Provide the [x, y] coordinate of the cell's center where the given text is located.  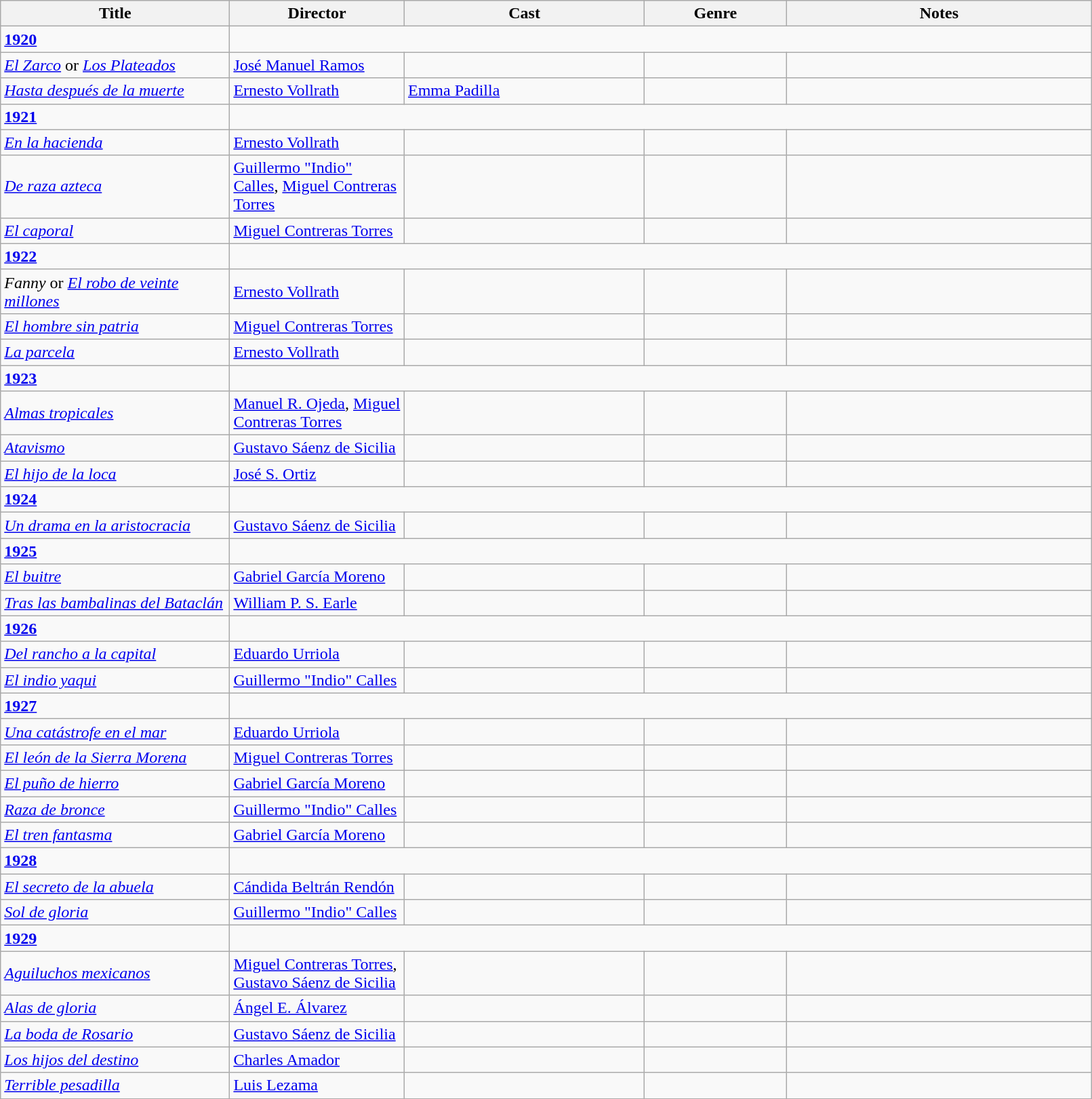
1923 [115, 378]
Un drama en la aristocracia [115, 525]
Genre [716, 14]
1927 [115, 706]
1928 [115, 861]
1925 [115, 551]
Alas de gloria [115, 1008]
El secreto de la abuela [115, 887]
Cándida Beltrán Rendón [317, 887]
Aguiluchos mexicanos [115, 974]
Los hijos del destino [115, 1060]
La parcela [115, 352]
Ángel E. Álvarez [317, 1008]
Title [115, 14]
1921 [115, 117]
El león de la Sierra Morena [115, 757]
La boda de Rosario [115, 1034]
William P. S. Earle [317, 603]
Atavismo [115, 448]
1926 [115, 628]
Del rancho a la capital [115, 654]
Raza de bronce [115, 809]
El hijo de la loca [115, 474]
Charles Amador [317, 1060]
El hombre sin patria [115, 326]
Miguel Contreras Torres, Gustavo Sáenz de Sicilia [317, 974]
Emma Padilla [524, 91]
Almas tropicales [115, 414]
1929 [115, 938]
El puño de hierro [115, 783]
El buitre [115, 577]
Sol de gloria [115, 913]
Hasta después de la muerte [115, 91]
Notes [939, 14]
El tren fantasma [115, 835]
Cast [524, 14]
En la hacienda [115, 142]
El Zarco or Los Plateados [115, 65]
Manuel R. Ojeda, Miguel Contreras Torres [317, 414]
De raza azteca [115, 186]
Una catástrofe en el mar [115, 732]
Fanny or El robo de veinte millones [115, 292]
Tras las bambalinas del Bataclán [115, 603]
1924 [115, 500]
1920 [115, 39]
El indio yaqui [115, 680]
El caporal [115, 231]
Terrible pesadilla [115, 1085]
1922 [115, 256]
José S. Ortiz [317, 474]
Guillermo "Indio" Calles, Miguel Contreras Torres [317, 186]
José Manuel Ramos [317, 65]
Luis Lezama [317, 1085]
Director [317, 14]
